Detect which cell encompasses the target text, then output its (X, Y) center coordinate. 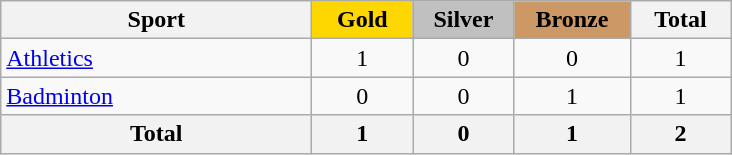
Bronze (572, 20)
Athletics (156, 58)
Silver (464, 20)
Badminton (156, 96)
2 (680, 134)
Gold (362, 20)
Sport (156, 20)
